Detect which cell encompasses the target text, then output its (X, Y) center coordinate. 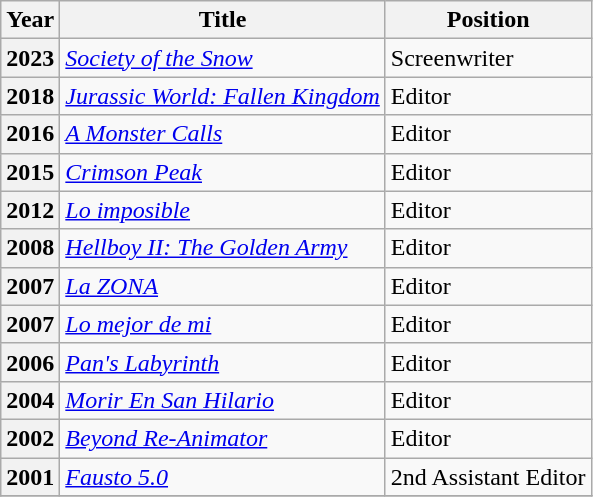
Pan's Labyrinth (223, 362)
2006 (30, 362)
Lo imposible (223, 210)
2016 (30, 134)
Crimson Peak (223, 172)
Lo mejor de mi (223, 324)
2001 (30, 477)
La ZONA (223, 286)
Beyond Re-Animator (223, 438)
2002 (30, 438)
A Monster Calls (223, 134)
Position (488, 20)
Hellboy II: The Golden Army (223, 248)
Society of the Snow (223, 58)
Fausto 5.0 (223, 477)
2018 (30, 96)
2012 (30, 210)
2015 (30, 172)
2008 (30, 248)
Year (30, 20)
Screenwriter (488, 58)
2023 (30, 58)
2004 (30, 400)
Morir En San Hilario (223, 400)
2nd Assistant Editor (488, 477)
Jurassic World: Fallen Kingdom (223, 96)
Title (223, 20)
